Find where the given text appears and provide that cell's center as (x, y) coordinate. 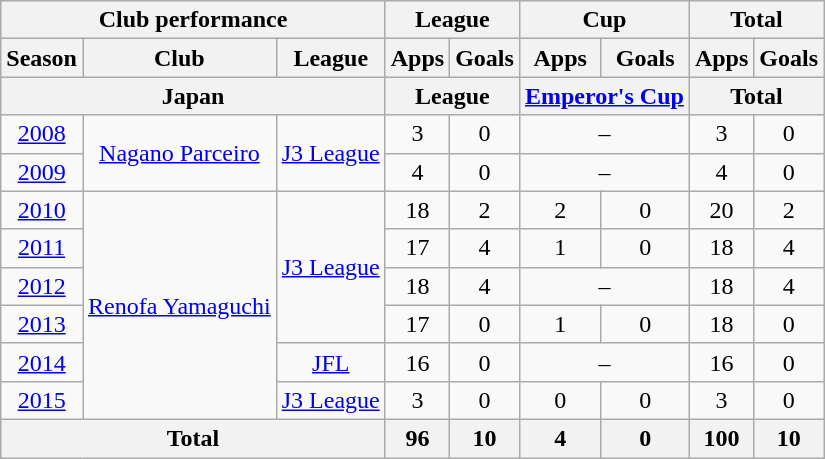
Nagano Parceiro (179, 153)
Emperor's Cup (604, 96)
Season (42, 58)
2014 (42, 362)
2010 (42, 210)
Japan (193, 96)
2011 (42, 248)
Renofa Yamaguchi (179, 305)
2009 (42, 172)
2008 (42, 134)
96 (417, 438)
Cup (604, 20)
2015 (42, 400)
100 (721, 438)
20 (721, 210)
2012 (42, 286)
Club performance (193, 20)
Club (179, 58)
JFL (330, 362)
2013 (42, 324)
